Scan for the cell matching the given text and deliver its [X, Y] coordinate at center. 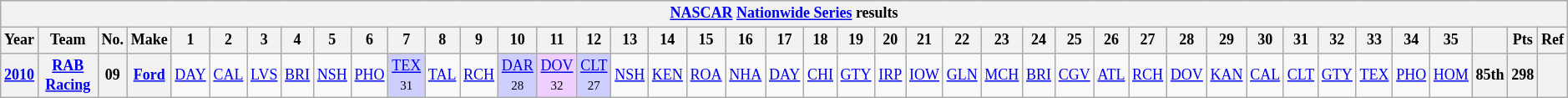
MCH [1002, 75]
Team [68, 40]
18 [821, 40]
HOM [1451, 75]
TEX [1374, 75]
7 [407, 40]
21 [925, 40]
CGV [1074, 75]
2 [229, 40]
1 [190, 40]
ROA [706, 75]
13 [630, 40]
30 [1266, 40]
29 [1227, 40]
GLN [962, 75]
298 [1523, 75]
IRP [890, 75]
DOV [1186, 75]
Ref [1553, 40]
NHA [746, 75]
34 [1411, 40]
4 [297, 40]
CLT [1301, 75]
26 [1111, 40]
No. [112, 40]
CHI [821, 75]
6 [369, 40]
12 [594, 40]
NASCAR Nationwide Series results [784, 13]
09 [112, 75]
DOV32 [557, 75]
33 [1374, 40]
14 [668, 40]
11 [557, 40]
KEN [668, 75]
Ford [149, 75]
DAR28 [518, 75]
Pts [1523, 40]
27 [1148, 40]
28 [1186, 40]
85th [1490, 75]
Year [20, 40]
8 [443, 40]
20 [890, 40]
TEX31 [407, 75]
16 [746, 40]
22 [962, 40]
17 [785, 40]
5 [332, 40]
CLT27 [594, 75]
15 [706, 40]
32 [1337, 40]
35 [1451, 40]
31 [1301, 40]
2010 [20, 75]
23 [1002, 40]
24 [1039, 40]
3 [264, 40]
LVS [264, 75]
19 [856, 40]
25 [1074, 40]
10 [518, 40]
Make [149, 40]
IOW [925, 75]
RAB Racing [68, 75]
9 [479, 40]
KAN [1227, 75]
TAL [443, 75]
ATL [1111, 75]
